Provide the [x, y] coordinate of the cell's center where the given text is located.  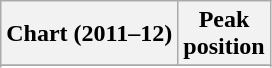
Chart (2011–12) [90, 34]
Peakposition [224, 34]
